Locate the cell with the specified text and output its (x, y) center coordinate. 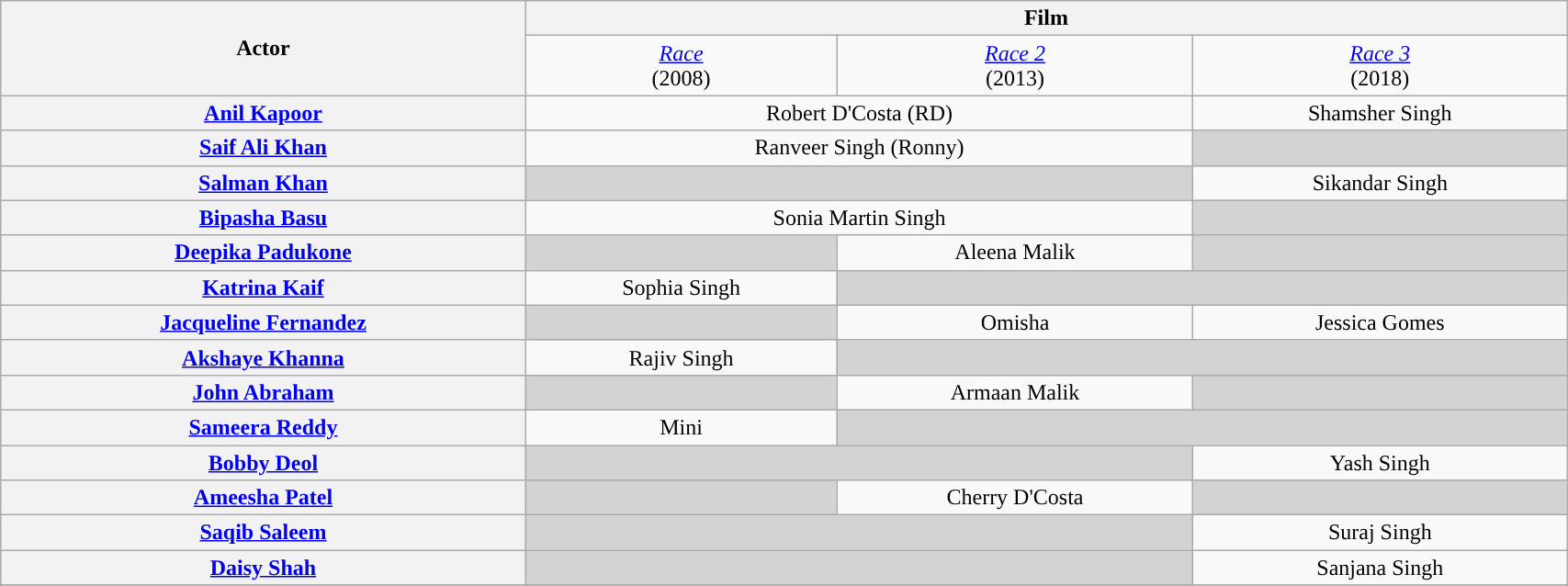
Mini (682, 427)
Sanjana Singh (1380, 568)
Saqib Saleem (263, 533)
Rajiv Singh (682, 357)
Omisha (1015, 322)
Katrina Kaif (263, 287)
Daisy Shah (263, 568)
Suraj Singh (1380, 533)
Race(2008) (682, 66)
Salman Khan (263, 183)
Race 2(2013) (1015, 66)
Film (1045, 18)
Saif Ali Khan (263, 148)
Race 3(2018) (1380, 66)
Ranveer Singh (Ronny) (860, 148)
Shamsher Singh (1380, 113)
Cherry D'Costa (1015, 498)
Ameesha Patel (263, 498)
Sonia Martin Singh (860, 218)
Sameera Reddy (263, 427)
Sikandar Singh (1380, 183)
Aleena Malik (1015, 253)
Robert D'Costa (RD) (860, 113)
Anil Kapoor (263, 113)
Deepika Padukone (263, 253)
Sophia Singh (682, 287)
Bipasha Basu (263, 218)
Yash Singh (1380, 462)
Bobby Deol (263, 462)
Jacqueline Fernandez (263, 322)
Armaan Malik (1015, 392)
Akshaye Khanna (263, 357)
Actor (263, 48)
Jessica Gomes (1380, 322)
John Abraham (263, 392)
